Output the (X, Y) coordinate of the center of the cell containing the given text.  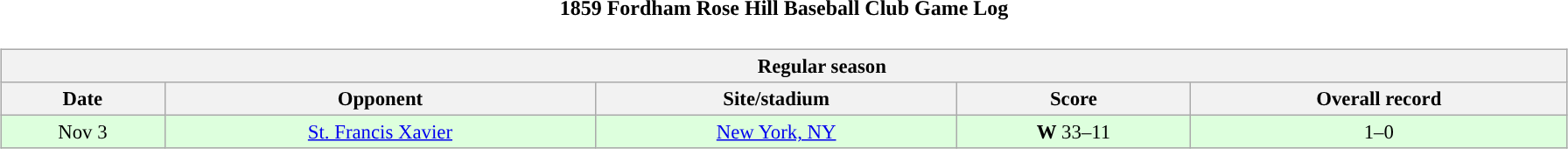
Overall record (1379, 99)
1–0 (1379, 131)
Nov 3 (83, 131)
W 33–11 (1074, 131)
St. Francis Xavier (380, 131)
Score (1074, 99)
Regular season (784, 66)
New York, NY (777, 131)
Site/stadium (777, 99)
Opponent (380, 99)
Date (83, 99)
